Provide the (X, Y) coordinate of the cell's center where the given text is located.  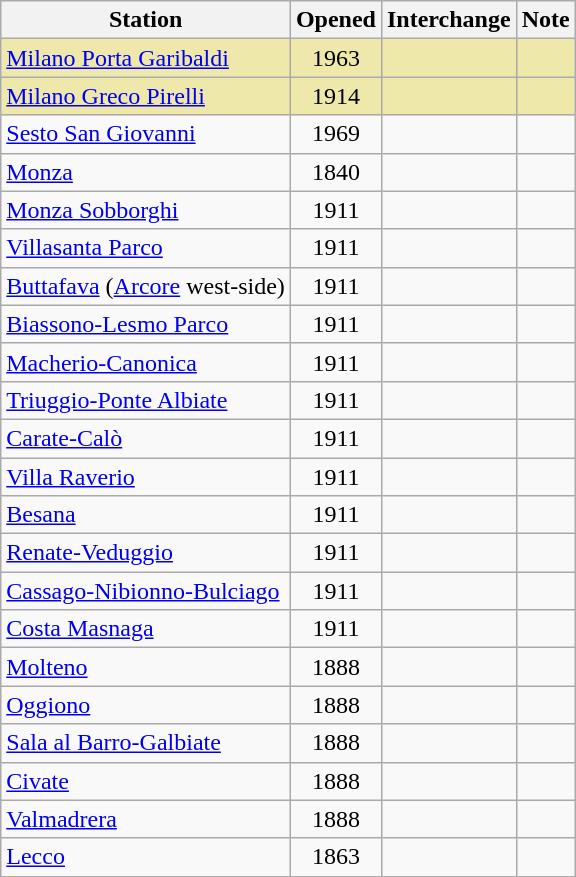
Villasanta Parco (146, 248)
Villa Raverio (146, 477)
1840 (336, 172)
Valmadrera (146, 819)
1963 (336, 58)
Besana (146, 515)
Triuggio-Ponte Albiate (146, 400)
Oggiono (146, 705)
Costa Masnaga (146, 629)
1914 (336, 96)
Macherio-Canonica (146, 362)
Monza Sobborghi (146, 210)
Molteno (146, 667)
Milano Greco Pirelli (146, 96)
Note (546, 20)
Sala al Barro-Galbiate (146, 743)
Sesto San Giovanni (146, 134)
Opened (336, 20)
Renate-Veduggio (146, 553)
1969 (336, 134)
Cassago-Nibionno-Bulciago (146, 591)
Civate (146, 781)
Monza (146, 172)
Interchange (448, 20)
Lecco (146, 857)
Buttafava (Arcore west-side) (146, 286)
1863 (336, 857)
Biassono-Lesmo Parco (146, 324)
Station (146, 20)
Carate-Calò (146, 438)
Milano Porta Garibaldi (146, 58)
